Return the (x, y) coordinate for the center point of the cell that contains the specified text.  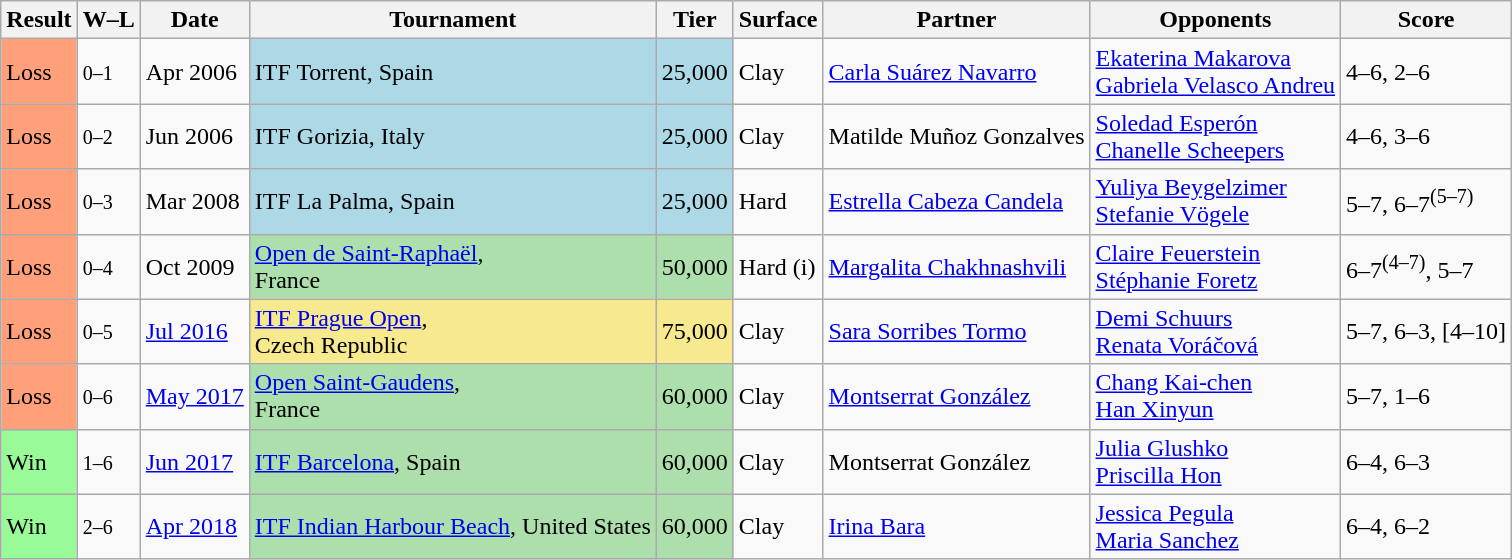
ITF Indian Harbour Beach, United States (452, 526)
ITF La Palma, Spain (452, 202)
1–6 (108, 462)
Partner (956, 20)
Oct 2009 (194, 266)
Sara Sorribes Tormo (956, 332)
Irina Bara (956, 526)
Apr 2006 (194, 72)
Margalita Chakhnashvili (956, 266)
Hard (778, 202)
Yuliya Beygelzimer Stefanie Vögele (1216, 202)
ITF Torrent, Spain (452, 72)
Ekaterina Makarova Gabriela Velasco Andreu (1216, 72)
75,000 (694, 332)
6–4, 6–3 (1426, 462)
Matilde Muñoz Gonzalves (956, 136)
Estrella Cabeza Candela (956, 202)
Date (194, 20)
Chang Kai-chen Han Xinyun (1216, 396)
4–6, 2–6 (1426, 72)
Apr 2018 (194, 526)
Score (1426, 20)
Carla Suárez Navarro (956, 72)
Claire Feuerstein Stéphanie Foretz (1216, 266)
Soledad Esperón Chanelle Scheepers (1216, 136)
0–6 (108, 396)
2–6 (108, 526)
6–4, 6–2 (1426, 526)
0–5 (108, 332)
0–2 (108, 136)
Julia Glushko Priscilla Hon (1216, 462)
Result (39, 20)
Tier (694, 20)
Surface (778, 20)
ITF Gorizia, Italy (452, 136)
4–6, 3–6 (1426, 136)
5–7, 6–7(5–7) (1426, 202)
Tournament (452, 20)
Jun 2017 (194, 462)
Opponents (1216, 20)
ITF Prague Open, Czech Republic (452, 332)
6–7(4–7), 5–7 (1426, 266)
May 2017 (194, 396)
Jessica Pegula Maria Sanchez (1216, 526)
50,000 (694, 266)
Demi Schuurs Renata Voráčová (1216, 332)
0–1 (108, 72)
0–4 (108, 266)
0–3 (108, 202)
W–L (108, 20)
Hard (i) (778, 266)
Jul 2016 (194, 332)
Open de Saint-Raphaël, France (452, 266)
Jun 2006 (194, 136)
5–7, 6–3, [4–10] (1426, 332)
ITF Barcelona, Spain (452, 462)
5–7, 1–6 (1426, 396)
Open Saint-Gaudens, France (452, 396)
Mar 2008 (194, 202)
